Detect which cell encompasses the target text, then output its (X, Y) center coordinate. 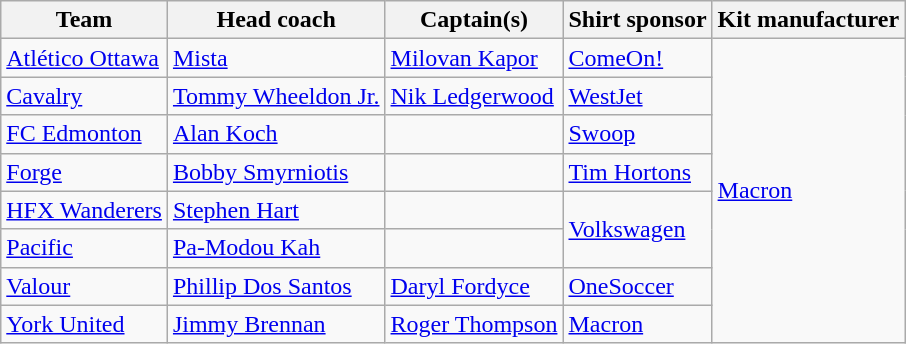
Bobby Smyrniotis (276, 172)
York United (84, 324)
Mista (276, 58)
Pa-Modou Kah (276, 248)
ComeOn! (638, 58)
Pacific (84, 248)
Captain(s) (474, 20)
Tim Hortons (638, 172)
Volkswagen (638, 229)
Nik Ledgerwood (474, 96)
Team (84, 20)
Alan Koch (276, 134)
Roger Thompson (474, 324)
Atlético Ottawa (84, 58)
WestJet (638, 96)
Kit manufacturer (808, 20)
Phillip Dos Santos (276, 286)
Forge (84, 172)
Tommy Wheeldon Jr. (276, 96)
Stephen Hart (276, 210)
Head coach (276, 20)
Swoop (638, 134)
HFX Wanderers (84, 210)
Jimmy Brennan (276, 324)
FC Edmonton (84, 134)
Valour (84, 286)
Cavalry (84, 96)
Milovan Kapor (474, 58)
OneSoccer (638, 286)
Daryl Fordyce (474, 286)
Shirt sponsor (638, 20)
